Scan for the cell matching the given text and deliver its [x, y] coordinate at center. 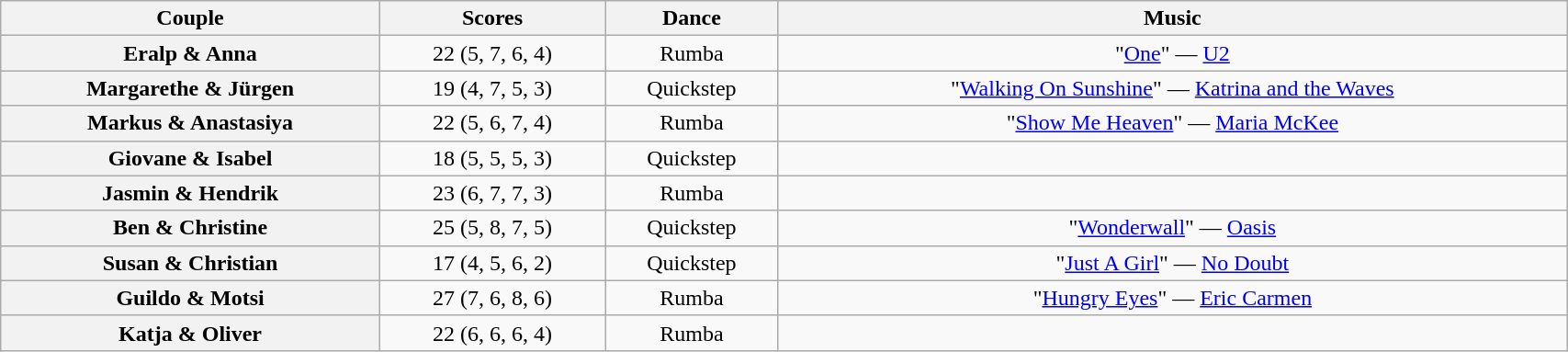
22 (5, 6, 7, 4) [492, 123]
Ben & Christine [191, 228]
"Just A Girl" — No Doubt [1172, 263]
Couple [191, 18]
"Show Me Heaven" — Maria McKee [1172, 123]
22 (6, 6, 6, 4) [492, 333]
18 (5, 5, 5, 3) [492, 158]
"One" — U2 [1172, 53]
"Walking On Sunshine" — Katrina and the Waves [1172, 88]
Dance [692, 18]
Guildo & Motsi [191, 298]
"Hungry Eyes" — Eric Carmen [1172, 298]
17 (4, 5, 6, 2) [492, 263]
22 (5, 7, 6, 4) [492, 53]
Jasmin & Hendrik [191, 193]
19 (4, 7, 5, 3) [492, 88]
Music [1172, 18]
25 (5, 8, 7, 5) [492, 228]
Giovane & Isabel [191, 158]
"Wonderwall" — Oasis [1172, 228]
27 (7, 6, 8, 6) [492, 298]
Margarethe & Jürgen [191, 88]
Susan & Christian [191, 263]
Katja & Oliver [191, 333]
Eralp & Anna [191, 53]
23 (6, 7, 7, 3) [492, 193]
Markus & Anastasiya [191, 123]
Scores [492, 18]
